For the text-containing cell, return its midpoint in (X, Y) coordinate format. 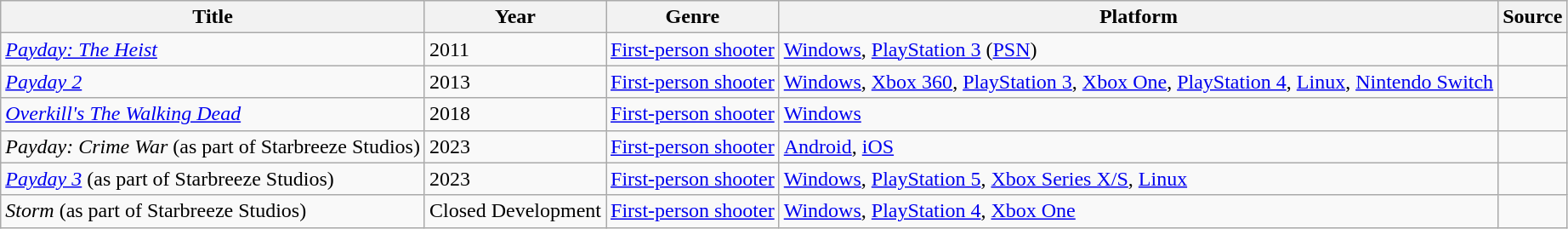
Overkill's The Walking Dead (213, 114)
2018 (515, 114)
Payday 3 (as part of Starbreeze Studios) (213, 179)
Payday 2 (213, 82)
2011 (515, 49)
Payday: Crime War (as part of Starbreeze Studios) (213, 146)
Source (1532, 17)
Year (515, 17)
Windows, PlayStation 3 (PSN) (1138, 49)
Windows, Xbox 360, PlayStation 3, Xbox One, PlayStation 4, Linux, Nintendo Switch (1138, 82)
Title (213, 17)
Windows, PlayStation 4, Xbox One (1138, 211)
Windows, PlayStation 5, Xbox Series X/S, Linux (1138, 179)
Platform (1138, 17)
Closed Development (515, 211)
Android, iOS (1138, 146)
2013 (515, 82)
Genre (692, 17)
Storm (as part of Starbreeze Studios) (213, 211)
Payday: The Heist (213, 49)
Windows (1138, 114)
